Return (x, y) of the center of cell containing provided text 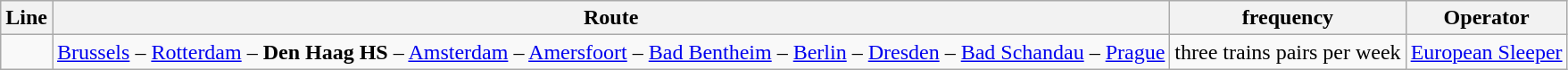
frequency (1288, 18)
three trains pairs per week (1288, 52)
Operator (1487, 18)
Line (27, 18)
Brussels – Rotterdam – Den Haag HS – Amsterdam – Amersfoort – Bad Bentheim – Berlin – Dresden – Bad Schandau – Prague (610, 52)
European Sleeper (1487, 52)
Route (610, 18)
